Provide the (X, Y) coordinate of the cell's center where the given text is located.  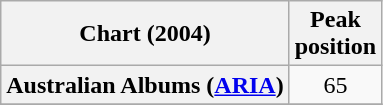
Australian Albums (ARIA) (145, 85)
65 (335, 85)
Peakposition (335, 34)
Chart (2004) (145, 34)
